Capture the cell that displays the provided text and extract its [x, y] central coordinate. 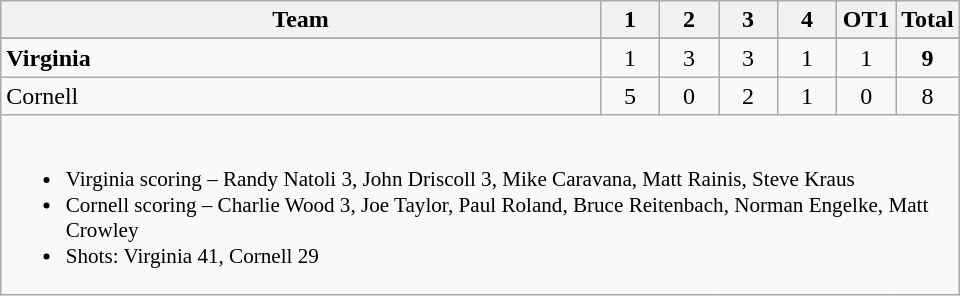
9 [928, 58]
Cornell [301, 96]
4 [808, 20]
8 [928, 96]
Virginia [301, 58]
OT1 [866, 20]
Total [928, 20]
5 [630, 96]
Team [301, 20]
